Detect which cell encompasses the target text, then output its [X, Y] center coordinate. 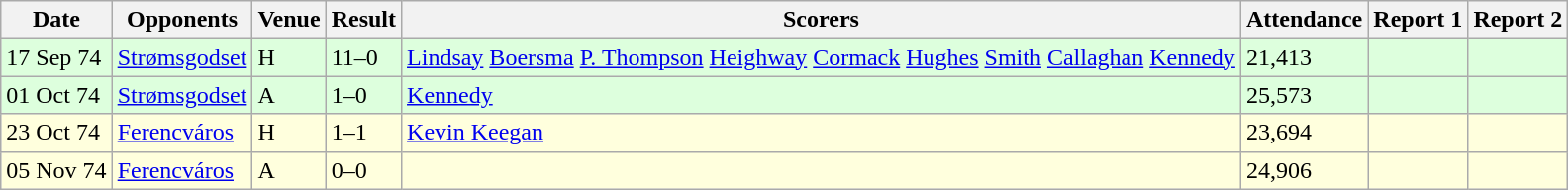
05 Nov 74 [56, 170]
1–0 [363, 95]
01 Oct 74 [56, 95]
Scorers [822, 20]
Venue [289, 20]
23,694 [1304, 133]
Attendance [1304, 20]
Report 1 [1418, 20]
25,573 [1304, 95]
Report 2 [1519, 20]
23 Oct 74 [56, 133]
Kennedy [822, 95]
21,413 [1304, 57]
Date [56, 20]
0–0 [363, 170]
24,906 [1304, 170]
Lindsay Boersma P. Thompson Heighway Cormack Hughes Smith Callaghan Kennedy [822, 57]
Result [363, 20]
11–0 [363, 57]
17 Sep 74 [56, 57]
Opponents [182, 20]
Kevin Keegan [822, 133]
1–1 [363, 133]
